For the text-containing cell, return its midpoint in (X, Y) coordinate format. 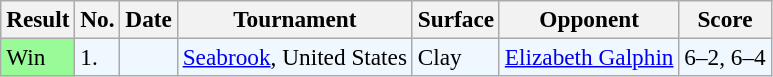
Win (38, 57)
Score (725, 19)
1. (98, 57)
No. (98, 19)
Result (38, 19)
Elizabeth Galphin (588, 57)
Opponent (588, 19)
6–2, 6–4 (725, 57)
Date (148, 19)
Surface (456, 19)
Tournament (294, 19)
Seabrook, United States (294, 57)
Clay (456, 57)
